Extract the (x, y) coordinate from the center of the cell holding the provided text.  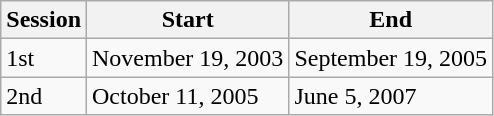
September 19, 2005 (391, 58)
November 19, 2003 (188, 58)
October 11, 2005 (188, 96)
Start (188, 20)
June 5, 2007 (391, 96)
End (391, 20)
1st (44, 58)
2nd (44, 96)
Session (44, 20)
